Scan for the cell matching the given text and deliver its [X, Y] coordinate at center. 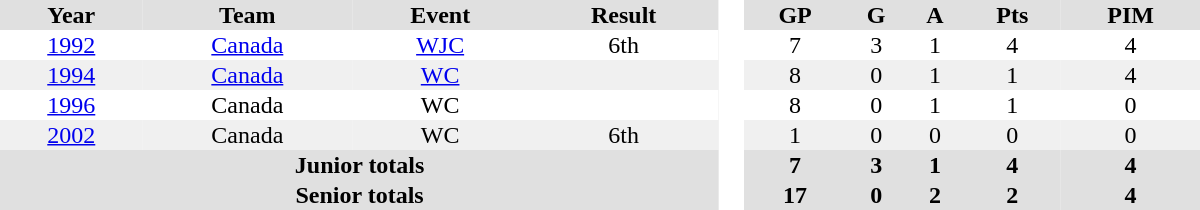
Event [440, 15]
Junior totals [360, 165]
Senior totals [360, 195]
2002 [72, 135]
A [934, 15]
GP [795, 15]
17 [795, 195]
Team [248, 15]
1992 [72, 45]
Result [624, 15]
1994 [72, 75]
Year [72, 15]
WJC [440, 45]
1996 [72, 105]
PIM [1130, 15]
G [876, 15]
Pts [1012, 15]
